From the cell containing the given text, extract its center point as (x, y) coordinate. 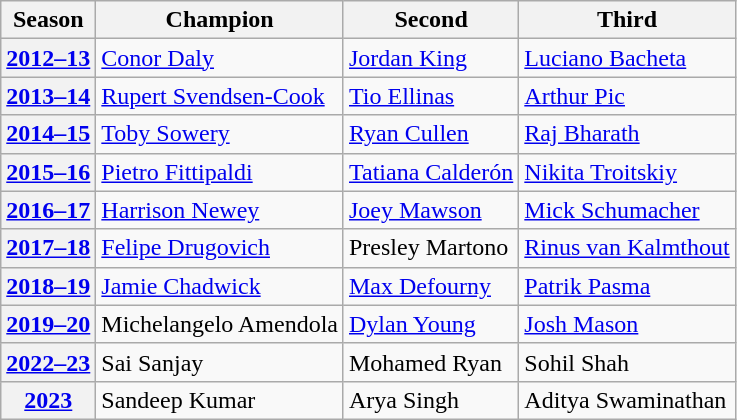
Mohamed Ryan (430, 362)
Max Defourny (430, 286)
2023 (48, 400)
Felipe Drugovich (220, 248)
2022–23 (48, 362)
Joey Mawson (430, 210)
2014–15 (48, 134)
Ryan Cullen (430, 134)
2015–16 (48, 172)
Season (48, 20)
Josh Mason (627, 324)
Conor Daly (220, 58)
2013–14 (48, 96)
Sai Sanjay (220, 362)
Mick Schumacher (627, 210)
Third (627, 20)
2018–19 (48, 286)
Sohil Shah (627, 362)
Tio Ellinas (430, 96)
Luciano Bacheta (627, 58)
Second (430, 20)
Champion (220, 20)
Toby Sowery (220, 134)
2019–20 (48, 324)
Rinus van Kalmthout (627, 248)
Rupert Svendsen-Cook (220, 96)
Presley Martono (430, 248)
2012–13 (48, 58)
Aditya Swaminathan (627, 400)
Nikita Troitskiy (627, 172)
Tatiana Calderón (430, 172)
Pietro Fittipaldi (220, 172)
Harrison Newey (220, 210)
Arthur Pic (627, 96)
Jordan King (430, 58)
Dylan Young (430, 324)
2017–18 (48, 248)
Jamie Chadwick (220, 286)
2016–17 (48, 210)
Michelangelo Amendola (220, 324)
Patrik Pasma (627, 286)
Arya Singh (430, 400)
Raj Bharath (627, 134)
Sandeep Kumar (220, 400)
